Locate the cell with the specified text and output its [X, Y] center coordinate. 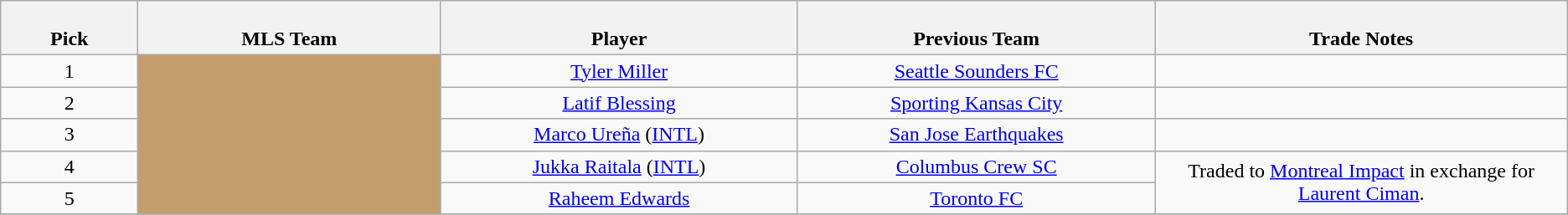
Traded to Montreal Impact in exchange for Laurent Ciman. [1361, 182]
San Jose Earthquakes [977, 135]
4 [70, 166]
1 [70, 71]
Player [620, 28]
Marco Ureña (INTL) [620, 135]
2 [70, 103]
Sporting Kansas City [977, 103]
Seattle Sounders FC [977, 71]
Pick [70, 28]
3 [70, 135]
Toronto FC [977, 198]
MLS Team [290, 28]
5 [70, 198]
Previous Team [977, 28]
Trade Notes [1361, 28]
Raheem Edwards [620, 198]
Columbus Crew SC [977, 166]
Latif Blessing [620, 103]
Tyler Miller [620, 71]
Jukka Raitala (INTL) [620, 166]
